Pinpoint the cell where the given text exists, returning its [x, y] midpoint coordinate. 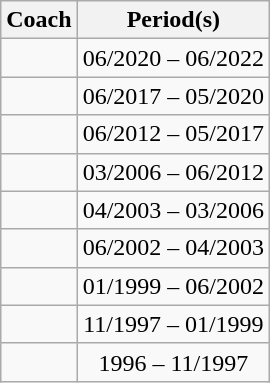
01/1999 – 06/2002 [173, 286]
Period(s) [173, 20]
03/2006 – 06/2012 [173, 172]
Coach [39, 20]
11/1997 – 01/1999 [173, 324]
06/2017 – 05/2020 [173, 96]
06/2012 – 05/2017 [173, 134]
1996 – 11/1997 [173, 362]
06/2002 – 04/2003 [173, 248]
06/2020 – 06/2022 [173, 58]
04/2003 – 03/2006 [173, 210]
